Return the (x, y) coordinate for the center point of the cell that contains the specified text.  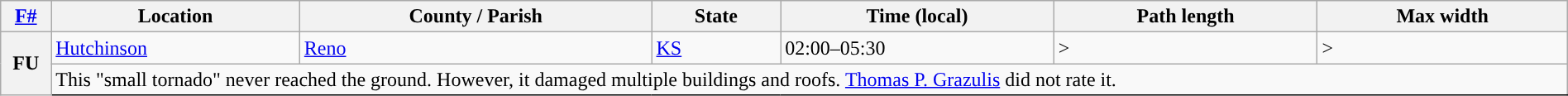
02:00–05:30 (918, 48)
State (716, 17)
FU (26, 64)
Reno (476, 48)
F# (26, 17)
Max width (1442, 17)
Location (175, 17)
Path length (1186, 17)
KS (716, 48)
Hutchinson (175, 48)
This "small tornado" never reached the ground. However, it damaged multiple buildings and roofs. Thomas P. Grazulis did not rate it. (809, 79)
Time (local) (918, 17)
County / Parish (476, 17)
